Pinpoint the cell where the given text exists, returning its (X, Y) midpoint coordinate. 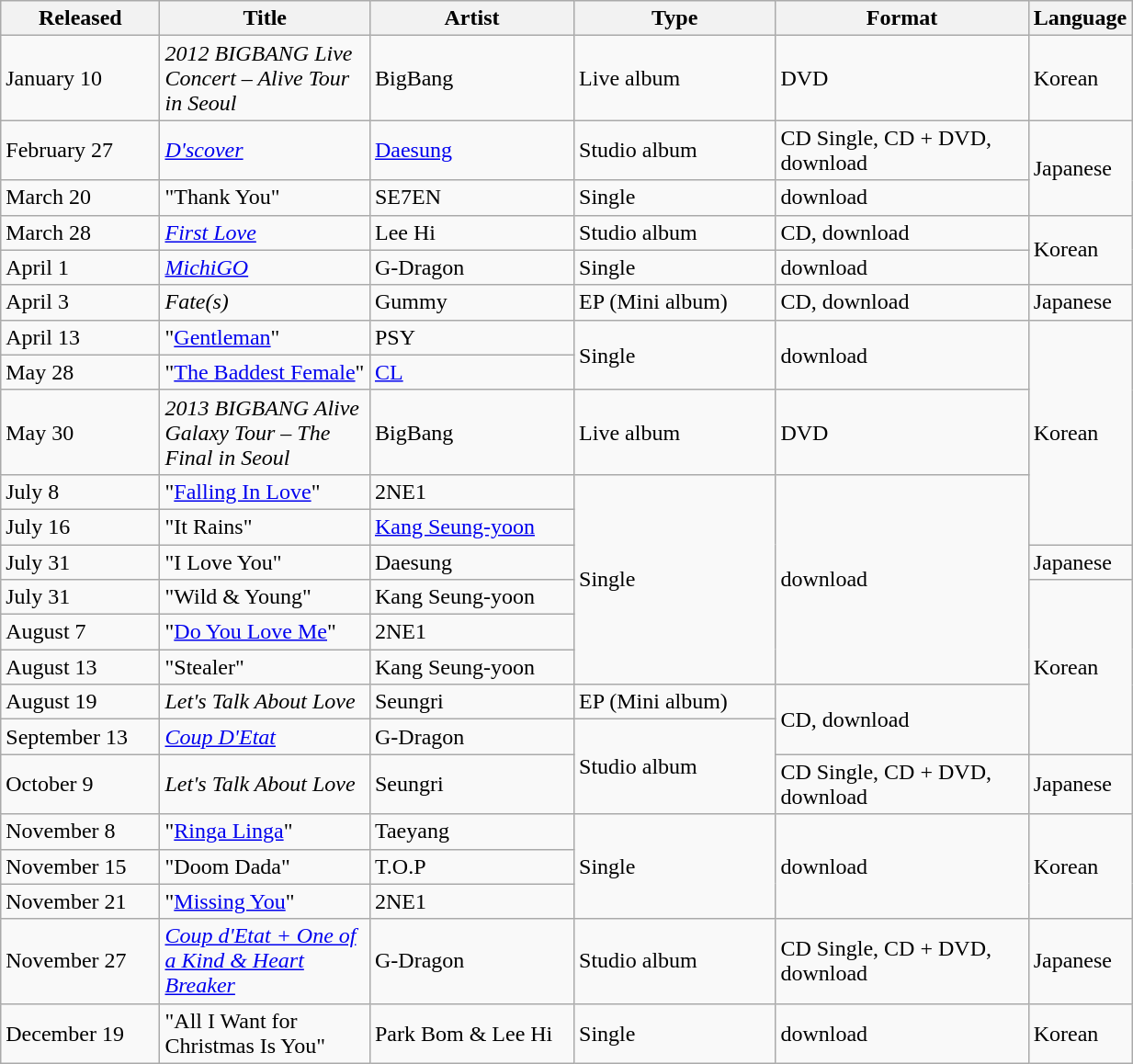
September 13 (81, 737)
Lee Hi (471, 232)
Title (265, 18)
"Missing You" (265, 901)
First Love (265, 232)
SE7EN (471, 198)
Artist (471, 18)
Coup d'Etat + One of a Kind & Heart Breaker (265, 961)
"Falling In Love" (265, 492)
January 10 (81, 78)
2013 BIGBANG Alive Galaxy Tour – The Final in Seoul (265, 432)
CL (471, 372)
February 27 (81, 151)
"Thank You" (265, 198)
November 21 (81, 901)
"Stealer" (265, 667)
"Ringa Linga" (265, 832)
Gummy (471, 302)
May 30 (81, 432)
"It Rains" (265, 526)
November 15 (81, 866)
October 9 (81, 785)
August 7 (81, 632)
PSY (471, 337)
"I Love You" (265, 561)
April 1 (81, 267)
"Gentleman" (265, 337)
2012 BIGBANG Live Concert – Alive Tour in Seoul (265, 78)
Released (81, 18)
March 28 (81, 232)
MichiGO (265, 267)
May 28 (81, 372)
August 13 (81, 667)
Format (902, 18)
Type (674, 18)
April 13 (81, 337)
July 16 (81, 526)
November 27 (81, 961)
July 8 (81, 492)
April 3 (81, 302)
D'scover (265, 151)
"The Baddest Female" (265, 372)
March 20 (81, 198)
August 19 (81, 702)
"Do You Love Me" (265, 632)
December 19 (81, 1033)
"All I Want for Christmas Is You" (265, 1033)
"Wild & Young" (265, 597)
Language (1080, 18)
Park Bom & Lee Hi (471, 1033)
Coup D'Etat (265, 737)
T.O.P (471, 866)
November 8 (81, 832)
"Doom Dada" (265, 866)
Taeyang (471, 832)
Fate(s) (265, 302)
